Capture the cell that displays the provided text and extract its (x, y) central coordinate. 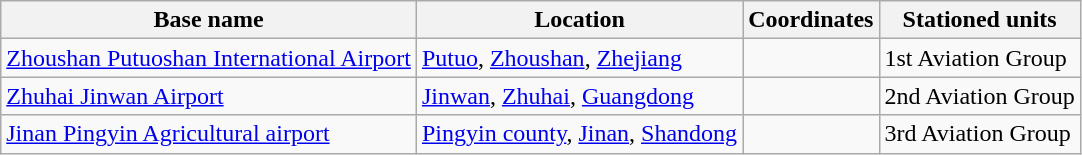
Stationed units (980, 20)
Zhuhai Jinwan Airport (209, 96)
Pingyin county, Jinan, Shandong (579, 134)
Putuo, Zhoushan, Zhejiang (579, 58)
Base name (209, 20)
Coordinates (811, 20)
2nd Aviation Group (980, 96)
1st Aviation Group (980, 58)
Jinan Pingyin Agricultural airport (209, 134)
Zhoushan Putuoshan International Airport (209, 58)
Jinwan, Zhuhai, Guangdong (579, 96)
Location (579, 20)
3rd Aviation Group (980, 134)
